Extract the [x, y] coordinate from the center of the cell holding the provided text.  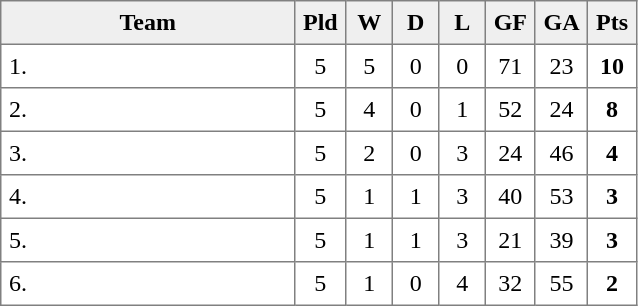
3. [148, 153]
Pld [320, 23]
GA [561, 23]
2. [148, 110]
D [415, 23]
4. [148, 197]
10 [612, 66]
71 [510, 66]
53 [561, 197]
23 [561, 66]
46 [561, 153]
L [462, 23]
Pts [612, 23]
55 [561, 284]
6. [148, 284]
52 [510, 110]
21 [510, 240]
39 [561, 240]
Team [148, 23]
32 [510, 284]
5. [148, 240]
40 [510, 197]
GF [510, 23]
8 [612, 110]
1. [148, 66]
W [369, 23]
